Find where the given text appears and provide that cell's center as [X, Y] coordinate. 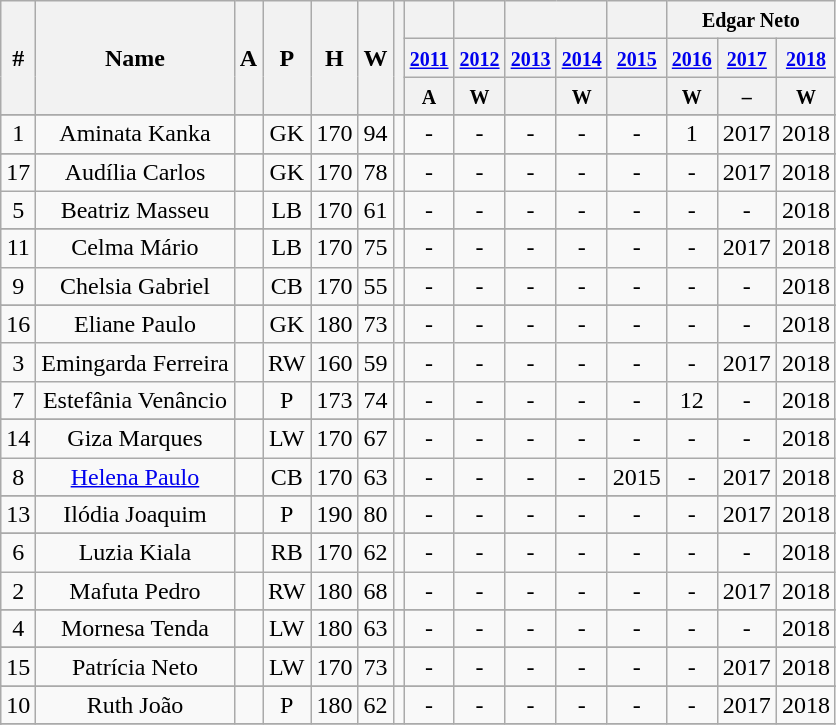
Audília Carlos [135, 172]
15 [18, 667]
8 [18, 477]
9 [18, 286]
160 [334, 362]
Emingarda Ferreira [135, 362]
Luzia Kiala [135, 553]
Celma Mário [135, 248]
– [746, 96]
190 [334, 515]
2016 [692, 58]
Ruth João [135, 705]
2013 [530, 58]
94 [376, 134]
Helena Paulo [135, 477]
12 [692, 400]
68 [376, 591]
55 [376, 286]
173 [334, 400]
Patrícia Neto [135, 667]
2 [18, 591]
7 [18, 400]
Name [135, 58]
6 [18, 553]
Beatriz Masseu [135, 210]
16 [18, 324]
11 [18, 248]
2011 [429, 58]
4 [18, 629]
3 [18, 362]
Edgar Neto [750, 20]
Chelsia Gabriel [135, 286]
Mafuta Pedro [135, 591]
2014 [582, 58]
RB [287, 553]
Ilódia Joaquim [135, 515]
2012 [480, 58]
H [334, 58]
Aminata Kanka [135, 134]
59 [376, 362]
Eliane Paulo [135, 324]
61 [376, 210]
14 [18, 438]
17 [18, 172]
Giza Marques [135, 438]
75 [376, 248]
80 [376, 515]
Mornesa Tenda [135, 629]
13 [18, 515]
# [18, 58]
67 [376, 438]
Estefânia Venâncio [135, 400]
5 [18, 210]
10 [18, 705]
74 [376, 400]
78 [376, 172]
